Pinpoint the cell where the given text exists, returning its (X, Y) midpoint coordinate. 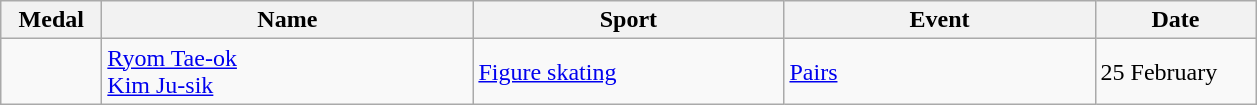
Date (1176, 20)
Event (940, 20)
25 February (1176, 72)
Sport (628, 20)
Medal (52, 20)
Figure skating (628, 72)
Ryom Tae-ok Kim Ju-sik (288, 72)
Name (288, 20)
Pairs (940, 72)
